Provide the (X, Y) coordinate of the cell's center where the given text is located.  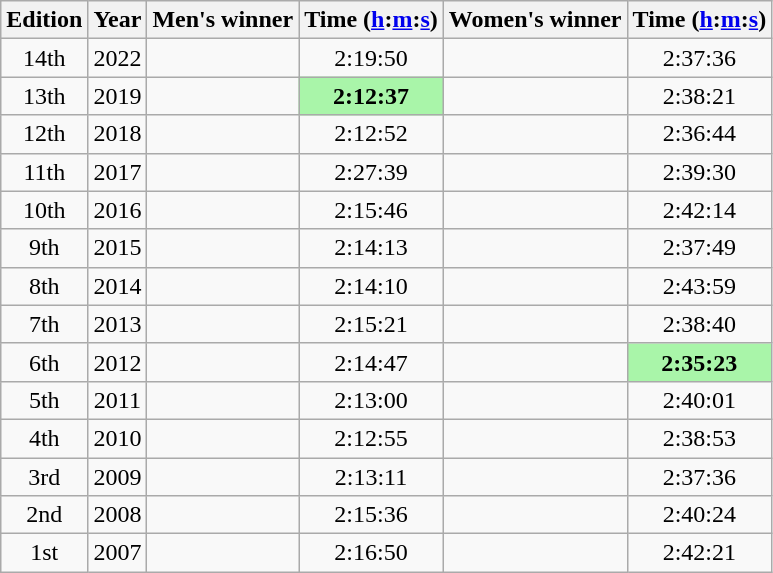
2:39:30 (700, 172)
2007 (118, 553)
2012 (118, 362)
2:13:00 (372, 400)
8th (44, 286)
2:12:37 (372, 96)
4th (44, 438)
6th (44, 362)
14th (44, 58)
2:15:21 (372, 324)
11th (44, 172)
2:15:46 (372, 210)
Year (118, 20)
2:16:50 (372, 553)
2:14:10 (372, 286)
2008 (118, 515)
2:38:21 (700, 96)
2:27:39 (372, 172)
2014 (118, 286)
13th (44, 96)
2:15:36 (372, 515)
2:38:53 (700, 438)
2017 (118, 172)
2016 (118, 210)
1st (44, 553)
2nd (44, 515)
2:13:11 (372, 477)
Women's winner (535, 20)
2:40:24 (700, 515)
12th (44, 134)
2013 (118, 324)
9th (44, 248)
2011 (118, 400)
2:19:50 (372, 58)
2:14:13 (372, 248)
7th (44, 324)
2009 (118, 477)
2:42:21 (700, 553)
2:38:40 (700, 324)
Men's winner (223, 20)
2:12:52 (372, 134)
2:40:01 (700, 400)
2:14:47 (372, 362)
2018 (118, 134)
3rd (44, 477)
2:12:55 (372, 438)
2015 (118, 248)
2:37:49 (700, 248)
10th (44, 210)
2019 (118, 96)
2:43:59 (700, 286)
2:42:14 (700, 210)
5th (44, 400)
2022 (118, 58)
2:36:44 (700, 134)
2010 (118, 438)
Edition (44, 20)
2:35:23 (700, 362)
